Find where the given text appears and provide that cell's center as [x, y] coordinate. 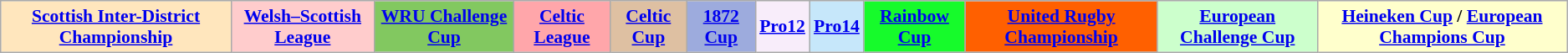
Welsh–Scottish League [303, 27]
Pro14 [836, 27]
1872 Cup [722, 27]
Rainbow Cup [915, 27]
Celtic Cup [648, 27]
Scottish Inter-District Championship [116, 27]
WRU Challenge Cup [443, 27]
United Rugby Championship [1061, 27]
Pro12 [783, 27]
European Challenge Cup [1238, 27]
Heineken Cup / European Champions Cup [1442, 27]
Celtic League [562, 27]
